Output the (x, y) coordinate of the center of the cell containing the given text.  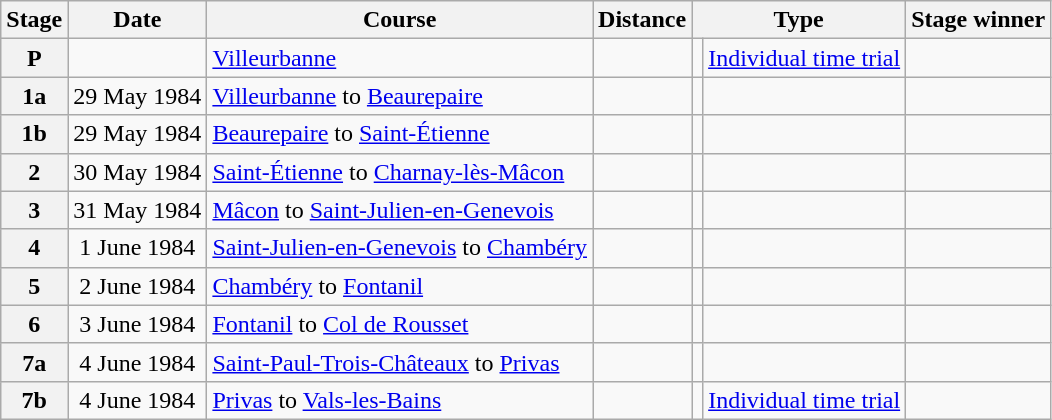
Chambéry to Fontanil (400, 286)
3 (34, 210)
Saint-Étienne to Charnay-lès-Mâcon (400, 172)
31 May 1984 (138, 210)
Villeurbanne to Beaurepaire (400, 96)
Course (400, 20)
30 May 1984 (138, 172)
4 (34, 248)
Distance (642, 20)
Date (138, 20)
Stage (34, 20)
2 June 1984 (138, 286)
1a (34, 96)
Type (799, 20)
5 (34, 286)
P (34, 58)
6 (34, 324)
Mâcon to Saint-Julien-en-Genevois (400, 210)
2 (34, 172)
Saint-Julien-en-Genevois to Chambéry (400, 248)
Villeurbanne (400, 58)
Beaurepaire to Saint-Étienne (400, 134)
Fontanil to Col de Rousset (400, 324)
1 June 1984 (138, 248)
7b (34, 400)
Saint-Paul-Trois-Châteaux to Privas (400, 362)
3 June 1984 (138, 324)
1b (34, 134)
7a (34, 362)
Stage winner (978, 20)
Privas to Vals-les-Bains (400, 400)
